Output the [X, Y] coordinate of the center of the cell containing the given text.  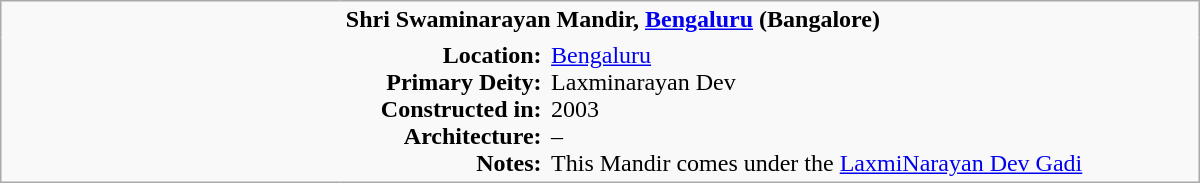
Location:Primary Deity:Constructed in:Architecture:Notes: [444, 110]
Shri Swaminarayan Mandir, Bengaluru (Bangalore) [770, 20]
Bengaluru Laxminarayan Dev2003– This Mandir comes under the LaxmiNarayan Dev Gadi [872, 110]
